Scan for the cell matching the given text and deliver its (x, y) coordinate at center. 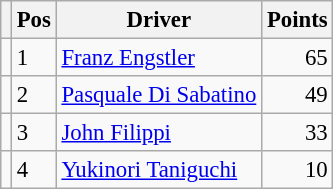
10 (298, 170)
2 (34, 95)
65 (298, 58)
4 (34, 170)
1 (34, 58)
John Filippi (158, 133)
Points (298, 20)
3 (34, 133)
33 (298, 133)
Pasquale Di Sabatino (158, 95)
Driver (158, 20)
Franz Engstler (158, 58)
Yukinori Taniguchi (158, 170)
Pos (34, 20)
49 (298, 95)
